From the cell containing the given text, extract its center point as (X, Y) coordinate. 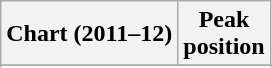
Peakposition (224, 34)
Chart (2011–12) (90, 34)
